Locate the cell with the specified text and output its (x, y) center coordinate. 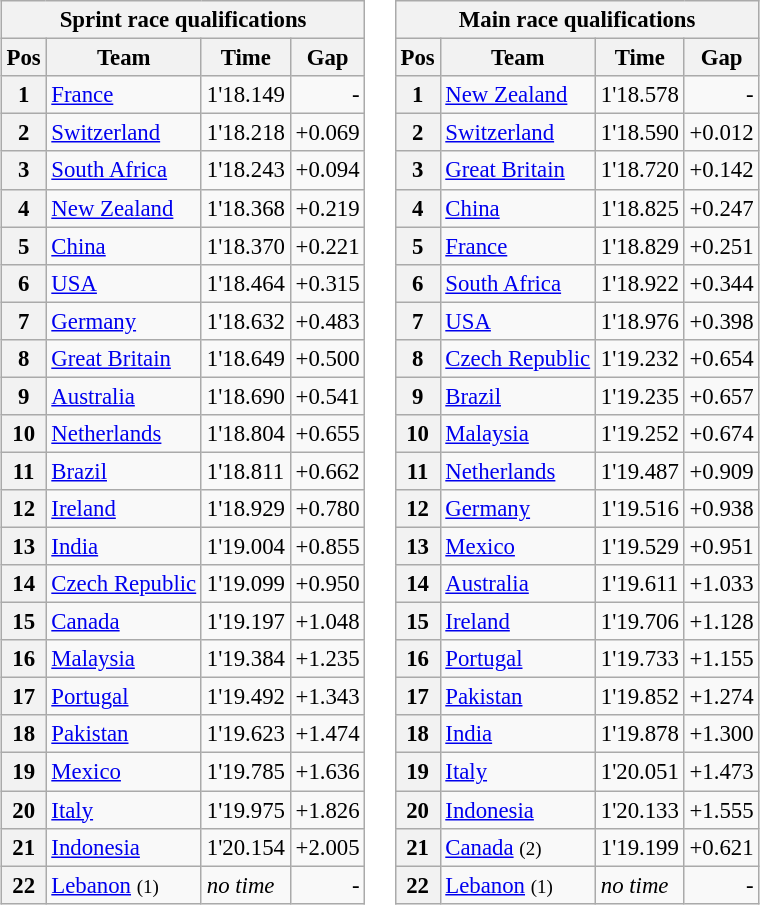
+0.012 (722, 133)
1'18.368 (246, 208)
+0.398 (722, 321)
Sprint race qualifications (183, 20)
Canada (2) (518, 847)
1'19.529 (640, 546)
+1.555 (722, 809)
1'18.720 (640, 170)
1'18.976 (640, 321)
1'19.852 (640, 697)
+0.951 (722, 546)
1'19.099 (246, 584)
+0.541 (328, 396)
+0.655 (328, 434)
1'20.133 (640, 809)
+0.674 (722, 434)
1'18.804 (246, 434)
+1.473 (722, 772)
1'18.590 (640, 133)
+0.315 (328, 283)
+0.251 (722, 246)
+0.662 (328, 471)
+0.094 (328, 170)
+1.636 (328, 772)
+0.657 (722, 396)
1'19.487 (640, 471)
+0.938 (722, 509)
1'18.929 (246, 509)
1'18.578 (640, 95)
+0.950 (328, 584)
1'19.004 (246, 546)
+0.500 (328, 358)
1'19.611 (640, 584)
1'18.825 (640, 208)
1'18.218 (246, 133)
+0.780 (328, 509)
+1.474 (328, 734)
1'18.829 (640, 246)
+1.033 (722, 584)
+1.274 (722, 697)
+1.826 (328, 809)
1'19.733 (640, 659)
1'19.975 (246, 809)
1'18.690 (246, 396)
1'19.785 (246, 772)
1'19.878 (640, 734)
+1.155 (722, 659)
+1.048 (328, 622)
1'18.149 (246, 95)
1'19.516 (640, 509)
+0.069 (328, 133)
+0.654 (722, 358)
+1.128 (722, 622)
1'19.492 (246, 697)
1'18.464 (246, 283)
1'19.623 (246, 734)
+1.343 (328, 697)
1'18.649 (246, 358)
+0.247 (722, 208)
+0.909 (722, 471)
1'18.243 (246, 170)
1'18.811 (246, 471)
Main race qualifications (577, 20)
+0.855 (328, 546)
+0.344 (722, 283)
+0.142 (722, 170)
+0.221 (328, 246)
1'19.252 (640, 434)
1'19.232 (640, 358)
1'19.384 (246, 659)
1'20.051 (640, 772)
Canada (124, 622)
1'19.197 (246, 622)
+0.219 (328, 208)
1'19.235 (640, 396)
1'19.706 (640, 622)
1'18.922 (640, 283)
+0.621 (722, 847)
+1.235 (328, 659)
+0.483 (328, 321)
1'20.154 (246, 847)
+1.300 (722, 734)
1'19.199 (640, 847)
+2.005 (328, 847)
1'18.370 (246, 246)
1'18.632 (246, 321)
